Search for the cell housing the specified text and yield its [X, Y] center coordinate. 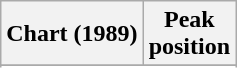
Peakposition [189, 34]
Chart (1989) [72, 34]
